From the cell containing the given text, extract its center point as (x, y) coordinate. 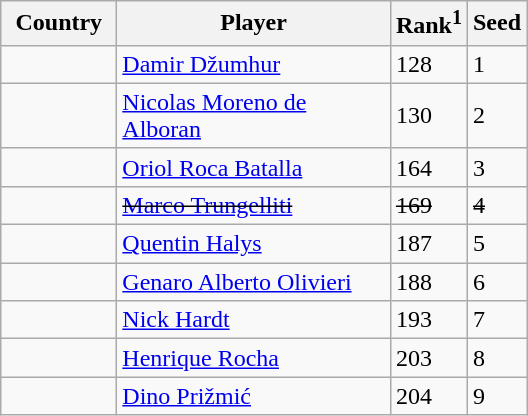
Damir Džumhur (254, 64)
187 (428, 244)
4 (496, 205)
7 (496, 320)
Oriol Roca Batalla (254, 167)
Nicolas Moreno de Alboran (254, 116)
130 (428, 116)
Player (254, 24)
Nick Hardt (254, 320)
Rank1 (428, 24)
3 (496, 167)
Country (59, 24)
169 (428, 205)
188 (428, 282)
6 (496, 282)
Quentin Halys (254, 244)
193 (428, 320)
Henrique Rocha (254, 358)
8 (496, 358)
2 (496, 116)
1 (496, 64)
9 (496, 396)
Marco Trungelliti (254, 205)
128 (428, 64)
Dino Prižmić (254, 396)
Seed (496, 24)
204 (428, 396)
Genaro Alberto Olivieri (254, 282)
5 (496, 244)
164 (428, 167)
203 (428, 358)
